Detect which cell encompasses the target text, then output its [x, y] center coordinate. 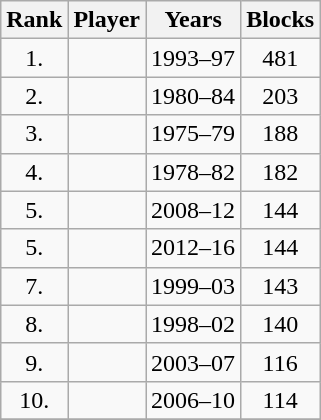
4. [34, 172]
2012–16 [194, 248]
143 [280, 286]
1. [34, 58]
1980–84 [194, 96]
116 [280, 362]
203 [280, 96]
9. [34, 362]
1998–02 [194, 324]
2. [34, 96]
2006–10 [194, 400]
182 [280, 172]
Years [194, 20]
Player [107, 20]
8. [34, 324]
1999–03 [194, 286]
188 [280, 134]
1993–97 [194, 58]
3. [34, 134]
1975–79 [194, 134]
10. [34, 400]
7. [34, 286]
140 [280, 324]
2003–07 [194, 362]
1978–82 [194, 172]
481 [280, 58]
2008–12 [194, 210]
114 [280, 400]
Rank [34, 20]
Blocks [280, 20]
